Find where the given text appears and provide that cell's center as [X, Y] coordinate. 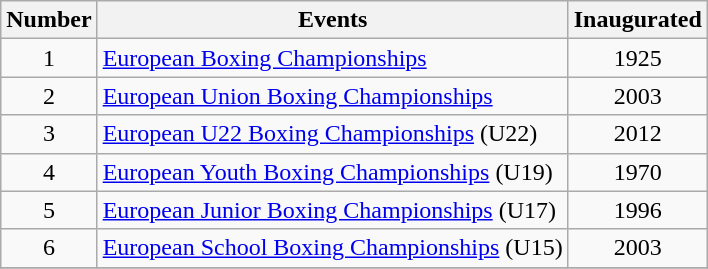
Inaugurated [638, 20]
European Youth Boxing Championships (U19) [332, 172]
5 [49, 210]
European Junior Boxing Championships (U17) [332, 210]
Events [332, 20]
Number [49, 20]
1970 [638, 172]
1996 [638, 210]
6 [49, 248]
European School Boxing Championships (U15) [332, 248]
1925 [638, 58]
European Boxing Championships [332, 58]
2 [49, 96]
1 [49, 58]
European Union Boxing Championships [332, 96]
3 [49, 134]
4 [49, 172]
European U22 Boxing Championships (U22) [332, 134]
2012 [638, 134]
